Output the (x, y) coordinate of the center of the cell containing the given text.  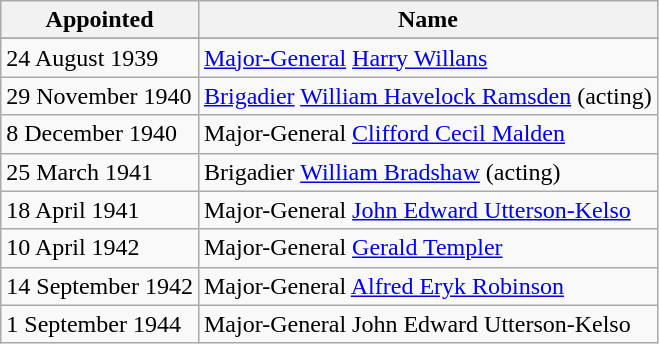
Name (428, 20)
Brigadier William Havelock Ramsden (acting) (428, 96)
Brigadier William Bradshaw (acting) (428, 172)
18 April 1941 (100, 210)
10 April 1942 (100, 248)
Major-General Gerald Templer (428, 248)
Major-General Harry Willans (428, 58)
1 September 1944 (100, 324)
Appointed (100, 20)
24 August 1939 (100, 58)
Major-General Clifford Cecil Malden (428, 134)
Major-General Alfred Eryk Robinson (428, 286)
8 December 1940 (100, 134)
29 November 1940 (100, 96)
25 March 1941 (100, 172)
14 September 1942 (100, 286)
